Return [x, y] of the center of cell containing provided text 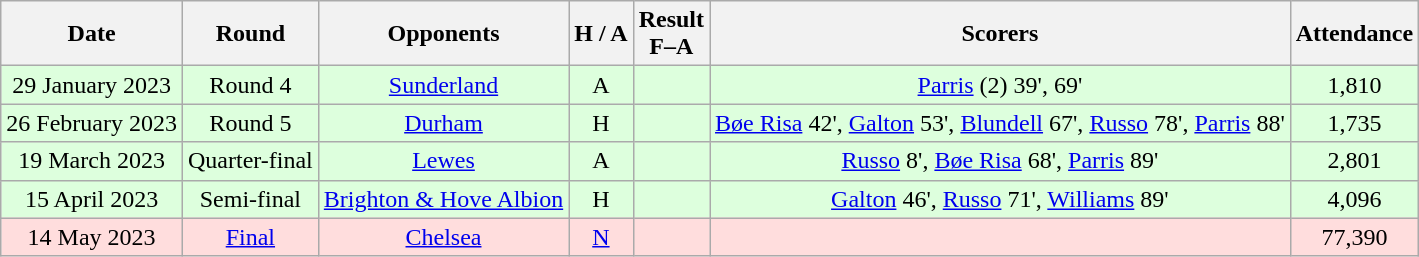
Galton 46', Russo 71', Williams 89' [1000, 199]
14 May 2023 [92, 237]
19 March 2023 [92, 161]
77,390 [1354, 237]
Round 5 [250, 123]
15 April 2023 [92, 199]
Russo 8', Bøe Risa 68', Parris 89' [1000, 161]
ResultF–A [671, 34]
Lewes [443, 161]
Date [92, 34]
Chelsea [443, 237]
Round 4 [250, 85]
Parris (2) 39', 69' [1000, 85]
2,801 [1354, 161]
Semi-final [250, 199]
Attendance [1354, 34]
Scorers [1000, 34]
Round [250, 34]
Final [250, 237]
Bøe Risa 42', Galton 53', Blundell 67', Russo 78', Parris 88' [1000, 123]
29 January 2023 [92, 85]
Durham [443, 123]
1,735 [1354, 123]
1,810 [1354, 85]
4,096 [1354, 199]
N [601, 237]
Brighton & Hove Albion [443, 199]
Sunderland [443, 85]
H / A [601, 34]
26 February 2023 [92, 123]
Quarter-final [250, 161]
Opponents [443, 34]
